From the cell containing the given text, extract its center point as (x, y) coordinate. 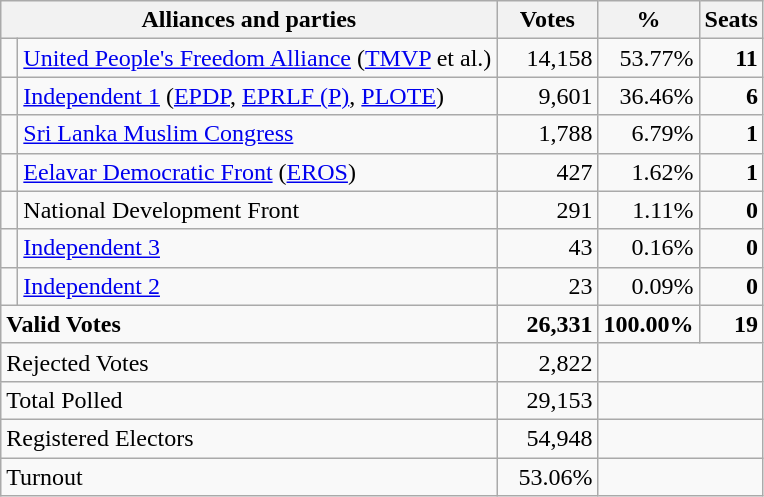
53.77% (648, 58)
100.00% (648, 324)
Independent 1 (EPDP, EPRLF (P), PLOTE) (258, 96)
Valid Votes (249, 324)
Sri Lanka Muslim Congress (258, 134)
43 (548, 248)
19 (731, 324)
53.06% (548, 477)
Independent 3 (258, 248)
26,331 (548, 324)
1,788 (548, 134)
1.62% (648, 172)
National Development Front (258, 210)
54,948 (548, 438)
Rejected Votes (249, 362)
Eelavar Democratic Front (EROS) (258, 172)
29,153 (548, 400)
11 (731, 58)
291 (548, 210)
23 (548, 286)
% (648, 20)
0.09% (648, 286)
6.79% (648, 134)
Total Polled (249, 400)
1.11% (648, 210)
Votes (548, 20)
Seats (731, 20)
36.46% (648, 96)
427 (548, 172)
0.16% (648, 248)
United People's Freedom Alliance (TMVP et al.) (258, 58)
9,601 (548, 96)
Alliances and parties (249, 20)
Independent 2 (258, 286)
6 (731, 96)
Registered Electors (249, 438)
14,158 (548, 58)
2,822 (548, 362)
Turnout (249, 477)
